Scan for the cell matching the given text and deliver its (x, y) coordinate at center. 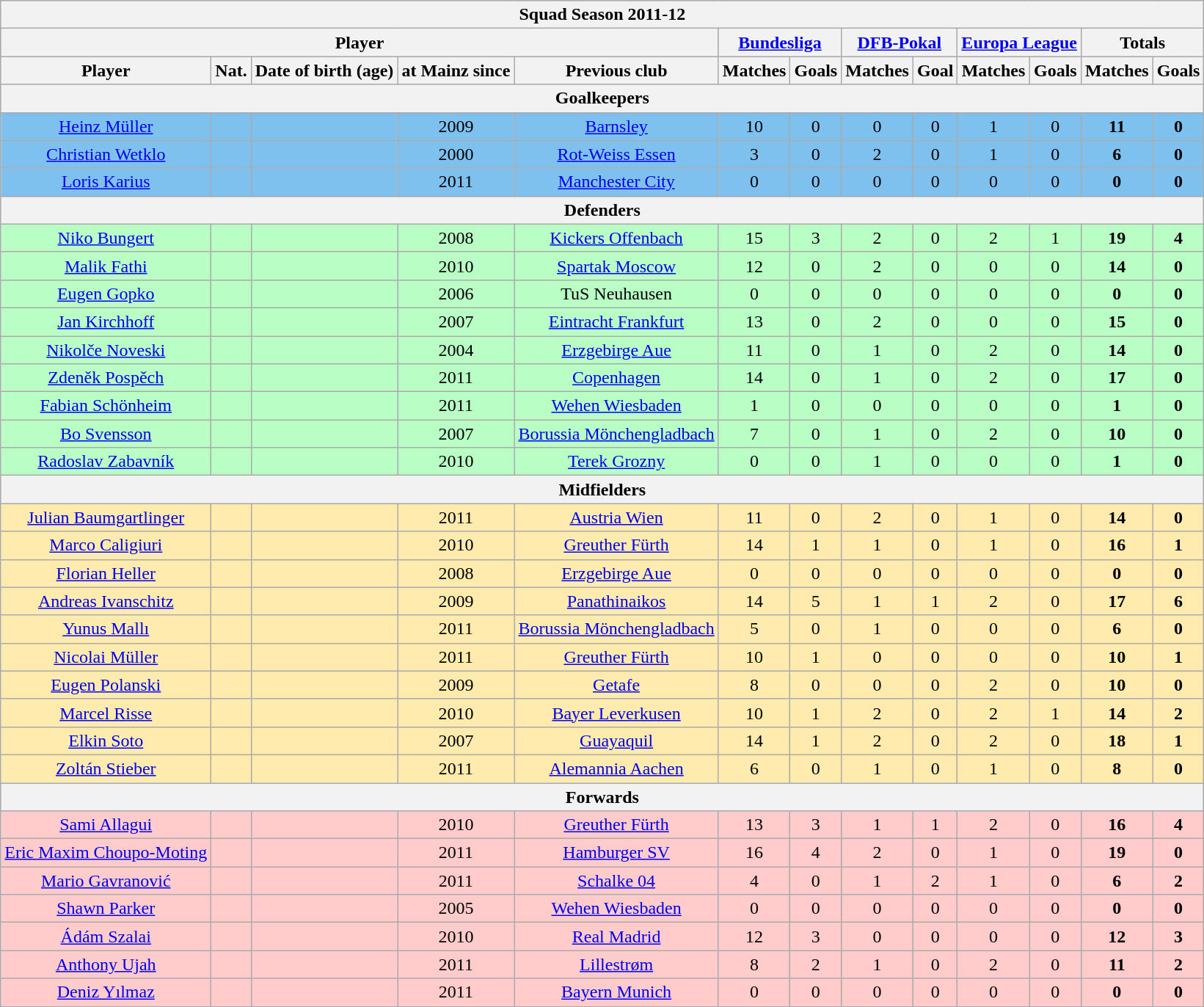
Fabian Schönheim (106, 406)
Zoltán Stieber (106, 768)
2000 (456, 154)
Anthony Ujah (106, 964)
Nat. (231, 70)
2005 (456, 909)
2006 (456, 294)
Defenders (602, 210)
Lillestrøm (616, 964)
Getafe (616, 685)
Bayern Munich (616, 992)
Shawn Parker (106, 909)
Rot-Weiss Essen (616, 154)
Midfielders (602, 490)
18 (1117, 741)
Andreas Ivanschitz (106, 601)
Christian Wetklo (106, 154)
7 (754, 434)
Goalkeepers (602, 98)
Marcel Risse (106, 713)
Nikolče Noveski (106, 350)
Terek Grozny (616, 462)
Elkin Soto (106, 741)
Marco Caligiuri (106, 545)
Florian Heller (106, 573)
Squad Season 2011-12 (602, 15)
Goal (935, 70)
DFB-Pokal (900, 43)
Heinz Müller (106, 126)
Barnsley (616, 126)
Bayer Leverkusen (616, 713)
Guayaquil (616, 741)
Alemannia Aachen (616, 768)
Loris Karius (106, 182)
Real Madrid (616, 937)
Totals (1142, 43)
Manchester City (616, 182)
Copenhagen (616, 378)
Eugen Gopko (106, 294)
Bo Svensson (106, 434)
Ádám Szalai (106, 937)
Forwards (602, 796)
Mario Gavranović (106, 881)
Bundesliga (779, 43)
Previous club (616, 70)
Nicolai Müller (106, 657)
Eugen Polanski (106, 685)
Yunus Mallı (106, 629)
Panathinaikos (616, 601)
Schalke 04 (616, 881)
Europa League (1020, 43)
2004 (456, 350)
Radoslav Zabavník (106, 462)
Jan Kirchhoff (106, 321)
Kickers Offenbach (616, 238)
Eric Maxim Choupo-Moting (106, 853)
Sami Allagui (106, 825)
Niko Bungert (106, 238)
TuS Neuhausen (616, 294)
Hamburger SV (616, 853)
Eintracht Frankfurt (616, 321)
Julian Baumgartlinger (106, 517)
Zdeněk Pospěch (106, 378)
Austria Wien (616, 517)
Date of birth (age) (324, 70)
at Mainz since (456, 70)
Malik Fathi (106, 266)
Deniz Yılmaz (106, 992)
Spartak Moscow (616, 266)
